Extract the (X, Y) coordinate from the center of the cell holding the provided text.  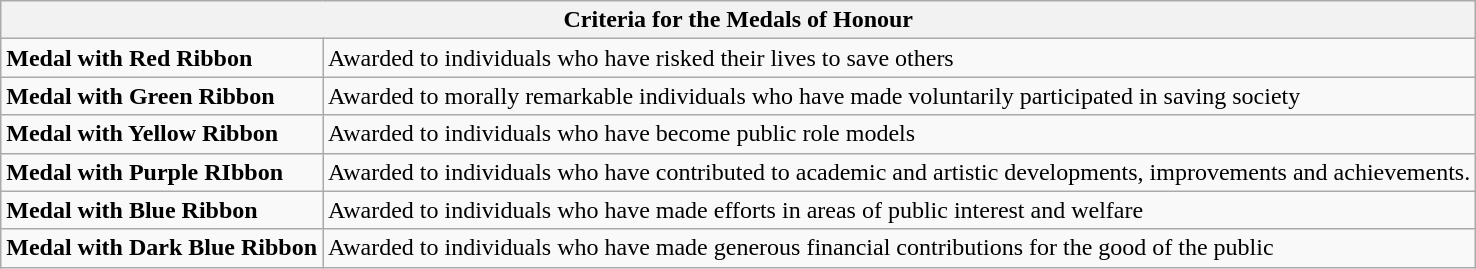
Medal with Yellow Ribbon (162, 134)
Criteria for the Medals of Honour (738, 20)
Medal with Red Ribbon (162, 58)
Awarded to individuals who have risked their lives to save others (900, 58)
Medal with Blue Ribbon (162, 210)
Awarded to individuals who have contributed to academic and artistic developments, improvements and achievements. (900, 172)
Awarded to morally remarkable individuals who have made voluntarily participated in saving society (900, 96)
Medal with Dark Blue Ribbon (162, 248)
Awarded to individuals who have become public role models (900, 134)
Awarded to individuals who have made generous financial contributions for the good of the public (900, 248)
Medal with Green Ribbon (162, 96)
Medal with Purple RIbbon (162, 172)
Awarded to individuals who have made efforts in areas of public interest and welfare (900, 210)
